Return (X, Y) of the center of cell containing provided text 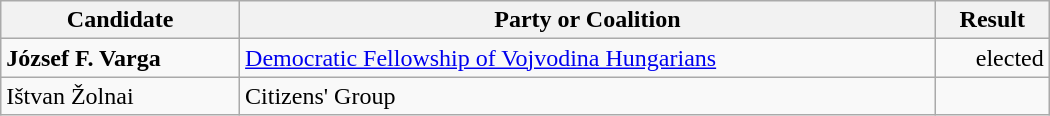
Democratic Fellowship of Vojvodina Hungarians (588, 58)
Citizens' Group (588, 96)
Party or Coalition (588, 20)
Candidate (120, 20)
Result (992, 20)
elected (992, 58)
József F. Varga (120, 58)
Ištvan Žolnai (120, 96)
